Return (X, Y) of the center of cell containing provided text 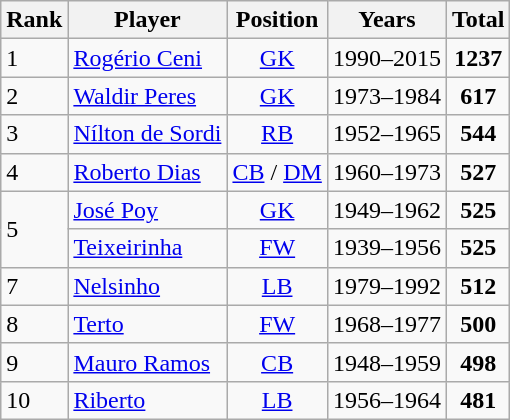
1973–1984 (386, 96)
10 (34, 400)
2 (34, 96)
Mauro Ramos (148, 362)
1960–1973 (386, 172)
1 (34, 58)
Rank (34, 20)
1990–2015 (386, 58)
1949–1962 (386, 210)
3 (34, 134)
Waldir Peres (148, 96)
Roberto Dias (148, 172)
617 (478, 96)
Teixeirinha (148, 248)
5 (34, 229)
512 (478, 286)
1948–1959 (386, 362)
1968–1977 (386, 324)
Total (478, 20)
1952–1965 (386, 134)
Nelsinho (148, 286)
Riberto (148, 400)
1956–1964 (386, 400)
Terto (148, 324)
CB (277, 362)
Position (277, 20)
544 (478, 134)
José Poy (148, 210)
1979–1992 (386, 286)
Rogério Ceni (148, 58)
Years (386, 20)
9 (34, 362)
498 (478, 362)
1939–1956 (386, 248)
481 (478, 400)
1237 (478, 58)
RB (277, 134)
527 (478, 172)
CB / DM (277, 172)
8 (34, 324)
500 (478, 324)
7 (34, 286)
Player (148, 20)
4 (34, 172)
Nílton de Sordi (148, 134)
